Provide the [X, Y] coordinate of the cell's center where the given text is located.  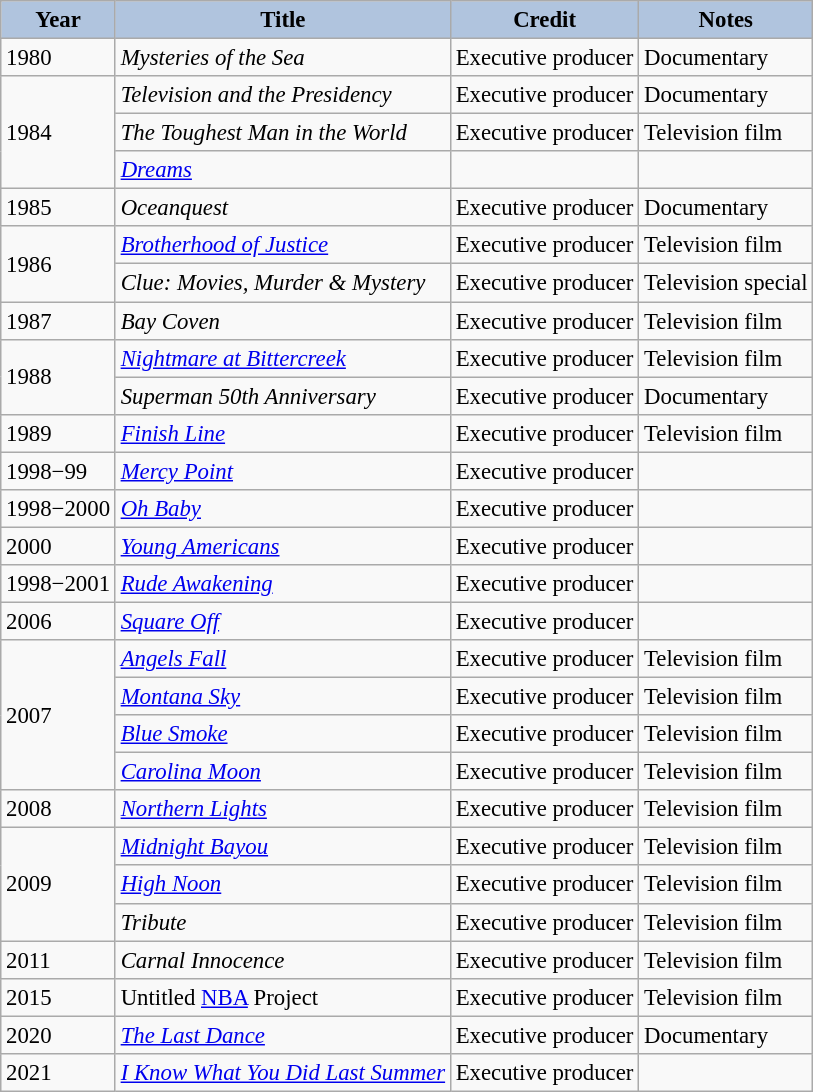
Young Americans [282, 546]
Dreams [282, 170]
Credit [544, 20]
Television special [726, 283]
Bay Coven [282, 321]
2015 [58, 997]
1984 [58, 132]
2020 [58, 1035]
Tribute [282, 922]
Finish Line [282, 433]
Northern Lights [282, 809]
1988 [58, 376]
Carolina Moon [282, 772]
Untitled NBA Project [282, 997]
1998−2001 [58, 584]
Mysteries of the Sea [282, 58]
Carnal Innocence [282, 960]
Year [58, 20]
Montana Sky [282, 697]
Nightmare at Bittercreek [282, 358]
Superman 50th Anniversary [282, 396]
The Toughest Man in the World [282, 133]
High Noon [282, 885]
2011 [58, 960]
Blue Smoke [282, 734]
Mercy Point [282, 471]
1998−99 [58, 471]
I Know What You Did Last Summer [282, 1073]
Midnight Bayou [282, 847]
Rude Awakening [282, 584]
Clue: Movies, Murder & Mystery [282, 283]
Title [282, 20]
Oh Baby [282, 509]
2007 [58, 715]
2006 [58, 621]
2021 [58, 1073]
1987 [58, 321]
Oceanquest [282, 208]
2009 [58, 884]
Television and the Presidency [282, 95]
1989 [58, 433]
Square Off [282, 621]
1985 [58, 208]
The Last Dance [282, 1035]
Angels Fall [282, 659]
1980 [58, 58]
Brotherhood of Justice [282, 245]
2008 [58, 809]
1998−2000 [58, 509]
2000 [58, 546]
Notes [726, 20]
1986 [58, 264]
